Provide the (X, Y) coordinate of the cell's center where the given text is located.  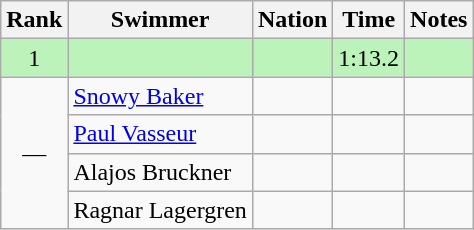
Snowy Baker (160, 96)
Rank (34, 20)
Ragnar Lagergren (160, 210)
Notes (439, 20)
Nation (292, 20)
Alajos Bruckner (160, 172)
Swimmer (160, 20)
— (34, 153)
1:13.2 (369, 58)
1 (34, 58)
Paul Vasseur (160, 134)
Time (369, 20)
